Scan for the cell matching the given text and deliver its (X, Y) coordinate at center. 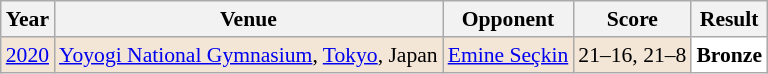
Venue (248, 19)
Emine Seçkin (508, 55)
2020 (28, 55)
Result (729, 19)
Score (632, 19)
21–16, 21–8 (632, 55)
Year (28, 19)
Yoyogi National Gymnasium, Tokyo, Japan (248, 55)
Bronze (729, 55)
Opponent (508, 19)
